Pinpoint the cell where the given text exists, returning its (X, Y) midpoint coordinate. 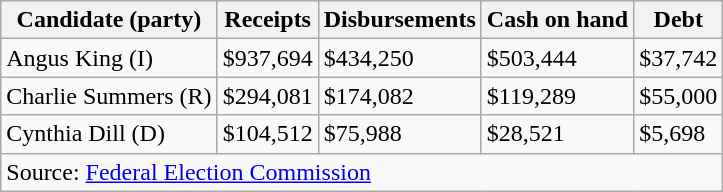
Angus King (I) (109, 58)
$294,081 (268, 96)
$5,698 (678, 134)
$434,250 (400, 58)
$937,694 (268, 58)
Debt (678, 20)
Charlie Summers (R) (109, 96)
Cynthia Dill (D) (109, 134)
$28,521 (557, 134)
$119,289 (557, 96)
$37,742 (678, 58)
$104,512 (268, 134)
Disbursements (400, 20)
Cash on hand (557, 20)
Receipts (268, 20)
$503,444 (557, 58)
Candidate (party) (109, 20)
$55,000 (678, 96)
$174,082 (400, 96)
$75,988 (400, 134)
Source: Federal Election Commission (362, 172)
